Pinpoint the cell where the given text exists, returning its (X, Y) midpoint coordinate. 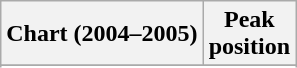
Peakposition (249, 34)
Chart (2004–2005) (102, 34)
